Provide the [X, Y] coordinate of the cell's center where the given text is located.  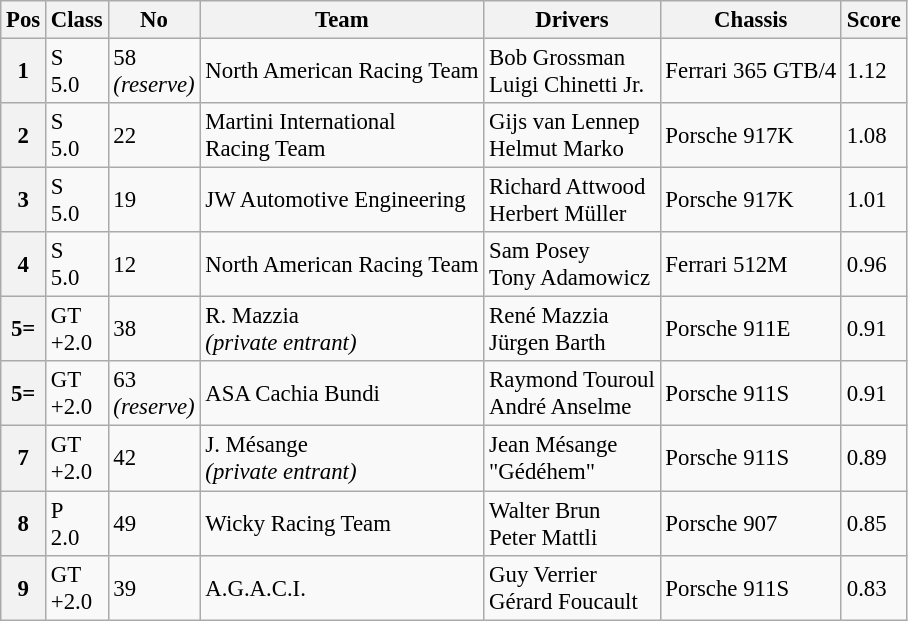
Ferrari 365 GTB/4 [750, 72]
22 [154, 136]
58(reserve) [154, 72]
Class [78, 20]
Drivers [572, 20]
P2.0 [78, 524]
Raymond Touroul André Anselme [572, 394]
0.85 [874, 524]
Walter Brun Peter Mattli [572, 524]
Richard Attwood Herbert Müller [572, 200]
Bob Grossman Luigi Chinetti Jr. [572, 72]
ASA Cachia Bundi [342, 394]
1.08 [874, 136]
0.83 [874, 588]
7 [24, 458]
38 [154, 330]
Martini InternationalRacing Team [342, 136]
Score [874, 20]
1.12 [874, 72]
Porsche 911E [750, 330]
19 [154, 200]
J. Mésange(private entrant) [342, 458]
0.89 [874, 458]
1.01 [874, 200]
Porsche 907 [750, 524]
Gijs van Lennep Helmut Marko [572, 136]
Jean Mésange "Gédéhem" [572, 458]
3 [24, 200]
0.96 [874, 264]
A.G.A.C.I. [342, 588]
2 [24, 136]
63(reserve) [154, 394]
Chassis [750, 20]
Pos [24, 20]
4 [24, 264]
8 [24, 524]
42 [154, 458]
R. Mazzia(private entrant) [342, 330]
JW Automotive Engineering [342, 200]
René Mazzia Jürgen Barth [572, 330]
Ferrari 512M [750, 264]
Guy Verrier Gérard Foucault [572, 588]
Wicky Racing Team [342, 524]
49 [154, 524]
39 [154, 588]
No [154, 20]
Team [342, 20]
9 [24, 588]
Sam Posey Tony Adamowicz [572, 264]
12 [154, 264]
1 [24, 72]
